Detect which cell encompasses the target text, then output its (X, Y) center coordinate. 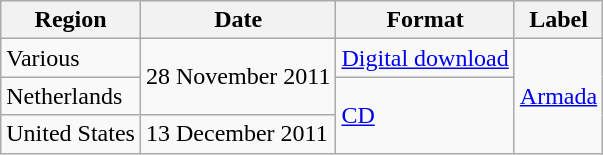
Digital download (425, 58)
CD (425, 115)
United States (71, 134)
Various (71, 58)
Date (238, 20)
Label (558, 20)
Region (71, 20)
Format (425, 20)
28 November 2011 (238, 77)
Netherlands (71, 96)
13 December 2011 (238, 134)
Armada (558, 96)
